Scan for the cell matching the given text and deliver its (x, y) coordinate at center. 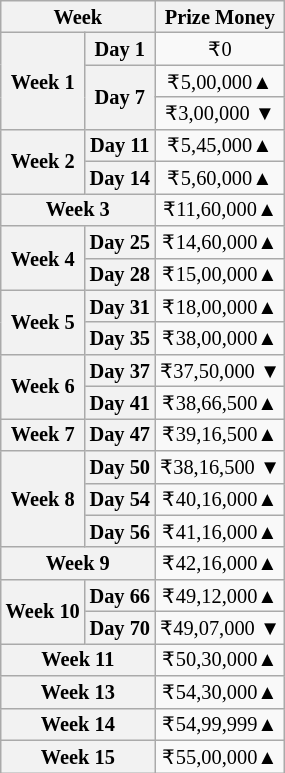
Week 15 (78, 756)
₹37,50,000 ▼ (220, 370)
Week 11 (78, 659)
Day 25 (120, 241)
₹40,16,000▲ (220, 499)
Week 2 (43, 161)
₹38,00,000▲ (220, 338)
Day 56 (120, 531)
₹41,16,000▲ (220, 531)
Week (78, 16)
₹54,99,999▲ (220, 724)
Prize Money (220, 16)
Day 66 (120, 595)
Day 11 (120, 145)
Day 54 (120, 499)
Week 8 (43, 499)
₹42,16,000▲ (220, 563)
Day 70 (120, 627)
Week 1 (43, 80)
Week 6 (43, 386)
₹49,07,000 ▼ (220, 627)
₹11,60,000▲ (220, 209)
Day 37 (120, 370)
Week 4 (43, 257)
₹55,00,000▲ (220, 756)
₹5,00,000▲ (220, 81)
Week 7 (43, 434)
Day 31 (120, 306)
Week 3 (78, 209)
Day 47 (120, 434)
₹50,30,000▲ (220, 659)
₹39,16,500▲ (220, 434)
Week 9 (78, 563)
Day 1 (120, 48)
₹5,60,000▲ (220, 177)
₹15,00,000▲ (220, 274)
Week 13 (78, 692)
Day 28 (120, 274)
Week 10 (43, 611)
₹38,66,500▲ (220, 402)
₹54,30,000▲ (220, 692)
₹49,12,000▲ (220, 595)
₹38,16,500 ▼ (220, 467)
Week 14 (78, 724)
Day 35 (120, 338)
₹5,45,000▲ (220, 145)
Day 7 (120, 97)
Day 41 (120, 402)
₹14,60,000▲ (220, 241)
Week 5 (43, 322)
₹18,00,000▲ (220, 306)
₹0 (220, 48)
Day 50 (120, 467)
₹3,00,000 ▼ (220, 113)
Day 14 (120, 177)
